Capture the cell that displays the provided text and extract its [x, y] central coordinate. 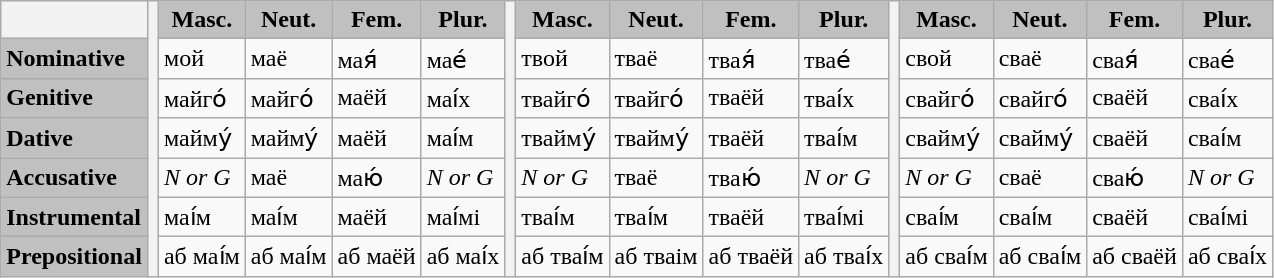
аб тваім [656, 257]
аб тваі́м [562, 257]
Accusative [74, 178]
маю́ [376, 178]
аб сваёй [1135, 257]
Dative [74, 138]
Instrumental [74, 217]
Prepositional [74, 257]
мае́ [463, 59]
маі́х [463, 98]
тваі́мі [844, 217]
твае́ [844, 59]
аб маёй [376, 257]
аб маі́х [463, 257]
Nominative [74, 59]
Genitive [74, 98]
маі́мі [463, 217]
аб сваі́х [1227, 257]
свая́ [1135, 59]
сваю́ [1135, 178]
свой [946, 59]
тваю́ [751, 178]
тваі́х [844, 98]
мая́ [376, 59]
свае́ [1227, 59]
аб тваёй [751, 257]
аб тваі́х [844, 257]
твой [562, 59]
мой [202, 59]
твая́ [751, 59]
сваі́х [1227, 98]
сваі́мі [1227, 217]
